Return the (X, Y) coordinate for the center point of the cell that contains the specified text.  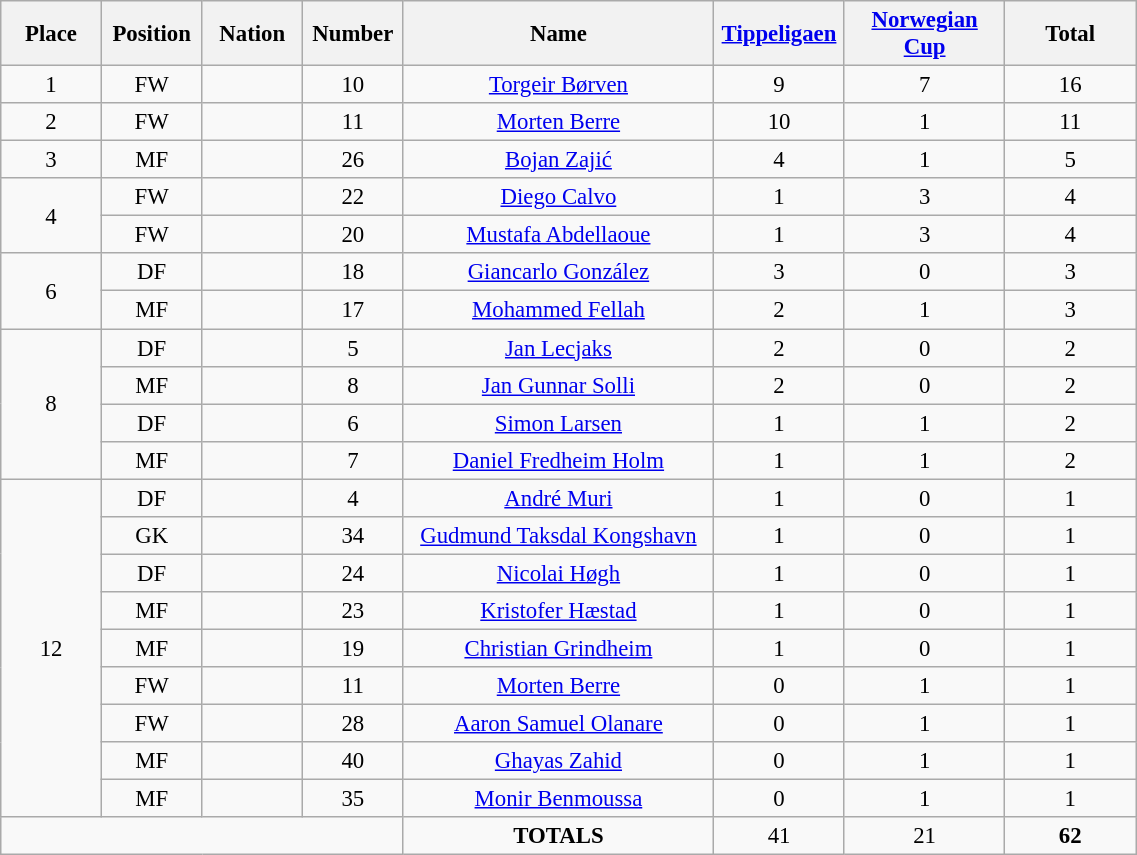
16 (1070, 85)
Aaron Samuel Olanare (558, 724)
Name (558, 34)
GK (152, 536)
62 (1070, 836)
Gudmund Taksdal Kongshavn (558, 536)
41 (780, 836)
Mohammed Fellah (558, 310)
Mustafa Abdellaoue (558, 235)
Bojan Zajić (558, 160)
Norwegian Cup (924, 34)
Nation (252, 34)
Jan Lecjaks (558, 348)
Torgeir Børven (558, 85)
Daniel Fredheim Holm (558, 460)
9 (780, 85)
26 (354, 160)
Giancarlo González (558, 273)
28 (354, 724)
TOTALS (558, 836)
22 (354, 197)
Nicolai Høgh (558, 573)
Place (52, 34)
Ghayas Zahid (558, 761)
17 (354, 310)
21 (924, 836)
Total (1070, 34)
Number (354, 34)
Tippeligaen (780, 34)
20 (354, 235)
23 (354, 611)
Diego Calvo (558, 197)
André Muri (558, 498)
12 (52, 648)
40 (354, 761)
18 (354, 273)
Simon Larsen (558, 423)
Monir Benmoussa (558, 799)
24 (354, 573)
Jan Gunnar Solli (558, 385)
19 (354, 648)
35 (354, 799)
Position (152, 34)
Christian Grindheim (558, 648)
34 (354, 536)
Kristofer Hæstad (558, 611)
